Locate the cell with the specified text and output its [x, y] center coordinate. 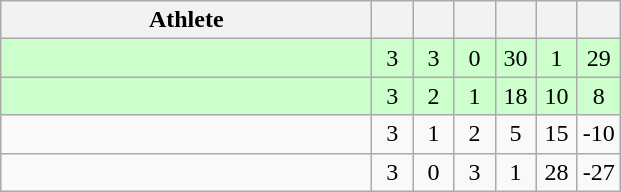
30 [516, 58]
15 [556, 134]
8 [598, 96]
28 [556, 172]
Athlete [186, 20]
29 [598, 58]
5 [516, 134]
18 [516, 96]
-10 [598, 134]
10 [556, 96]
-27 [598, 172]
